Scan for the cell matching the given text and deliver its (X, Y) coordinate at center. 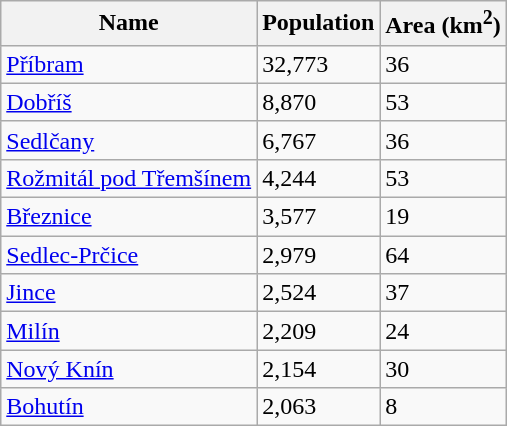
Milín (129, 331)
2,063 (318, 407)
8,870 (318, 102)
Rožmitál pod Třemšínem (129, 178)
6,767 (318, 140)
64 (444, 255)
Dobříš (129, 102)
Příbram (129, 64)
Jince (129, 293)
3,577 (318, 217)
30 (444, 369)
2,209 (318, 331)
Sedlčany (129, 140)
4,244 (318, 178)
Březnice (129, 217)
8 (444, 407)
Nový Knín (129, 369)
Bohutín (129, 407)
2,154 (318, 369)
37 (444, 293)
Population (318, 24)
Area (km2) (444, 24)
2,524 (318, 293)
Name (129, 24)
Sedlec-Prčice (129, 255)
19 (444, 217)
24 (444, 331)
32,773 (318, 64)
2,979 (318, 255)
